Pinpoint the cell where the given text exists, returning its [X, Y] midpoint coordinate. 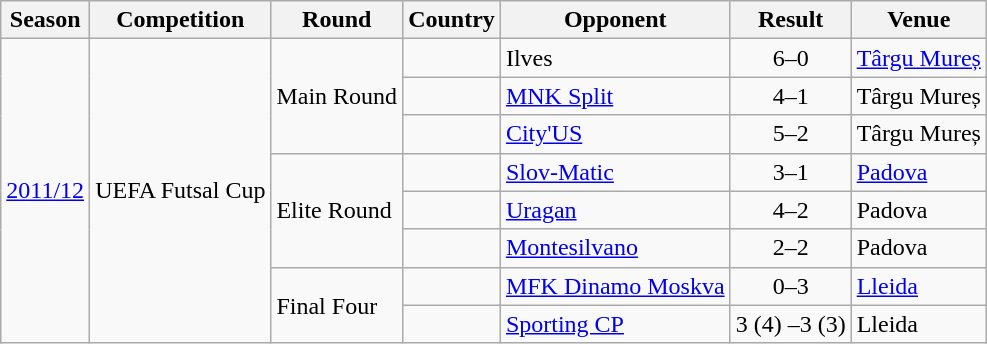
3–1 [790, 172]
4–2 [790, 210]
Competition [180, 20]
City'US [615, 134]
Sporting CP [615, 324]
Ilves [615, 58]
Main Round [337, 96]
2–2 [790, 248]
MFK Dinamo Moskva [615, 286]
4–1 [790, 96]
2011/12 [46, 191]
UEFA Futsal Cup [180, 191]
Country [452, 20]
Round [337, 20]
6–0 [790, 58]
Season [46, 20]
Slov-Matic [615, 172]
Result [790, 20]
Uragan [615, 210]
Venue [918, 20]
Montesilvano [615, 248]
5–2 [790, 134]
Elite Round [337, 210]
Final Four [337, 305]
Opponent [615, 20]
MNK Split [615, 96]
0–3 [790, 286]
3 (4) –3 (3) [790, 324]
